Detect which cell encompasses the target text, then output its [x, y] center coordinate. 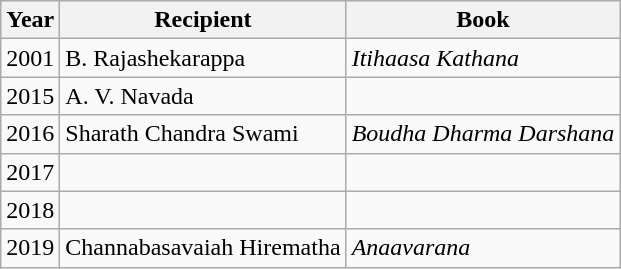
2018 [30, 210]
Itihaasa Kathana [483, 58]
2001 [30, 58]
Year [30, 20]
Boudha Dharma Darshana [483, 134]
A. V. Navada [203, 96]
2017 [30, 172]
Anaavarana [483, 248]
2016 [30, 134]
Recipient [203, 20]
2019 [30, 248]
2015 [30, 96]
Sharath Chandra Swami [203, 134]
B. Rajashekarappa [203, 58]
Book [483, 20]
Channabasavaiah Hirematha [203, 248]
